Return (X, Y) of the center of cell containing provided text 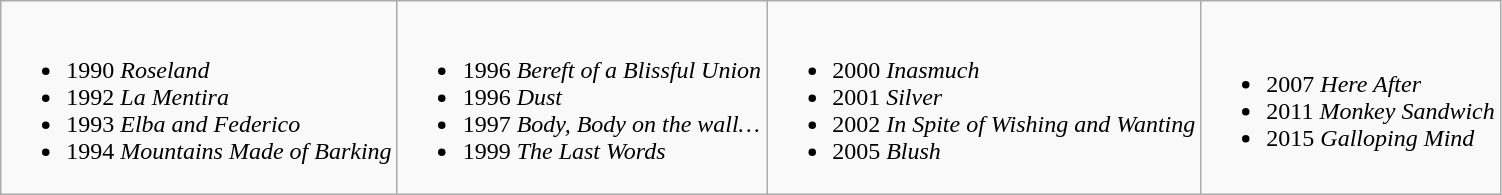
1990 Roseland1992 La Mentira1993 Elba and Federico1994 Mountains Made of Barking (199, 98)
1996 Bereft of a Blissful Union1996 Dust1997 Body, Body on the wall…1999 The Last Words (582, 98)
2000 Inasmuch2001 Silver2002 In Spite of Wishing and Wanting2005 Blush (984, 98)
2007 Here After2011 Monkey Sandwich2015 Galloping Mind (1350, 98)
